From the cell containing the given text, extract its center point as [x, y] coordinate. 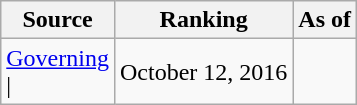
Source [58, 20]
October 12, 2016 [203, 72]
Governing| [58, 72]
Ranking [203, 20]
As of [325, 20]
